For the text-containing cell, return its midpoint in (X, Y) coordinate format. 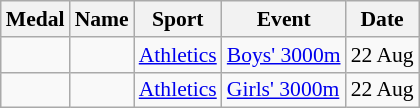
Event (284, 19)
Sport (178, 19)
Medal (36, 19)
Date (382, 19)
Girls' 3000m (284, 90)
Name (102, 19)
Boys' 3000m (284, 55)
